Determine the [x, y] coordinate at the center of the cell enclosing the given text.  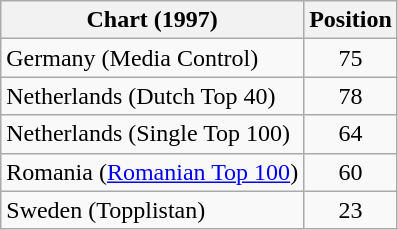
78 [351, 96]
Position [351, 20]
Chart (1997) [152, 20]
Germany (Media Control) [152, 58]
Romania (Romanian Top 100) [152, 172]
23 [351, 210]
Sweden (Topplistan) [152, 210]
75 [351, 58]
Netherlands (Dutch Top 40) [152, 96]
60 [351, 172]
64 [351, 134]
Netherlands (Single Top 100) [152, 134]
